Capture the cell that displays the provided text and extract its [x, y] central coordinate. 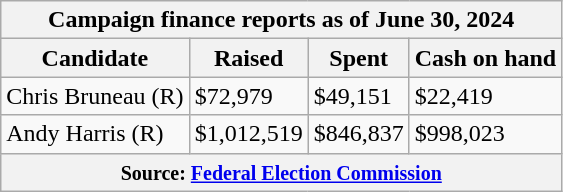
$998,023 [485, 134]
$1,012,519 [248, 134]
$846,837 [358, 134]
Campaign finance reports as of June 30, 2024 [282, 20]
Candidate [95, 58]
Cash on hand [485, 58]
$72,979 [248, 96]
Raised [248, 58]
Spent [358, 58]
Chris Bruneau (R) [95, 96]
Source: Federal Election Commission [282, 172]
$22,419 [485, 96]
Andy Harris (R) [95, 134]
$49,151 [358, 96]
